Provide the (X, Y) coordinate of the cell's center where the given text is located.  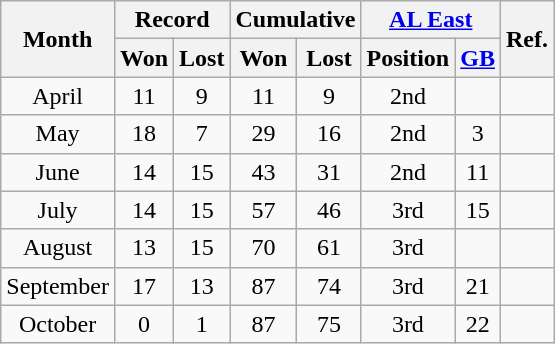
75 (329, 324)
18 (144, 134)
16 (329, 134)
AL East (431, 20)
August (58, 248)
21 (478, 286)
April (58, 96)
31 (329, 172)
29 (264, 134)
57 (264, 210)
3 (478, 134)
22 (478, 324)
17 (144, 286)
October (58, 324)
September (58, 286)
1 (202, 324)
July (58, 210)
0 (144, 324)
46 (329, 210)
Cumulative (296, 20)
43 (264, 172)
70 (264, 248)
GB (478, 58)
Record (172, 20)
74 (329, 286)
61 (329, 248)
June (58, 172)
7 (202, 134)
Ref. (528, 39)
May (58, 134)
Position (408, 58)
Month (58, 39)
